Extract the (x, y) coordinate from the center of the cell holding the provided text.  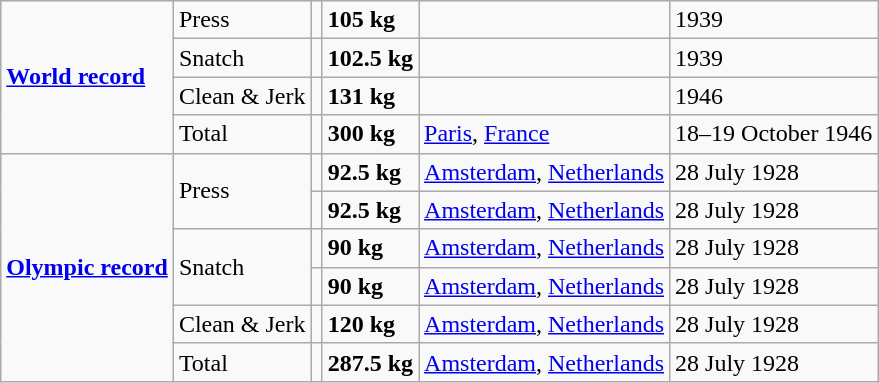
18–19 October 1946 (774, 134)
1946 (774, 96)
Olympic record (88, 267)
Paris, France (544, 134)
300 kg (370, 134)
131 kg (370, 96)
120 kg (370, 324)
102.5 kg (370, 58)
World record (88, 77)
105 kg (370, 20)
287.5 kg (370, 362)
